Detect which cell encompasses the target text, then output its [x, y] center coordinate. 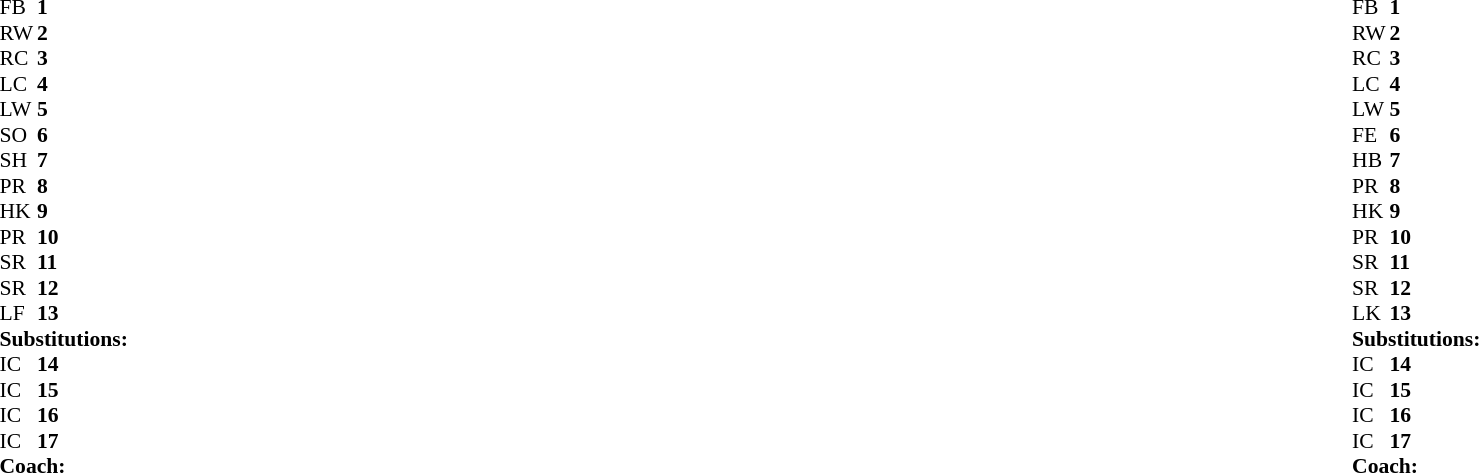
FE [1371, 135]
SO [19, 135]
LK [1371, 313]
HB [1371, 161]
SH [19, 161]
LF [19, 313]
Substitutions: [64, 339]
